Return the [X, Y] coordinate for the center point of the cell that contains the specified text.  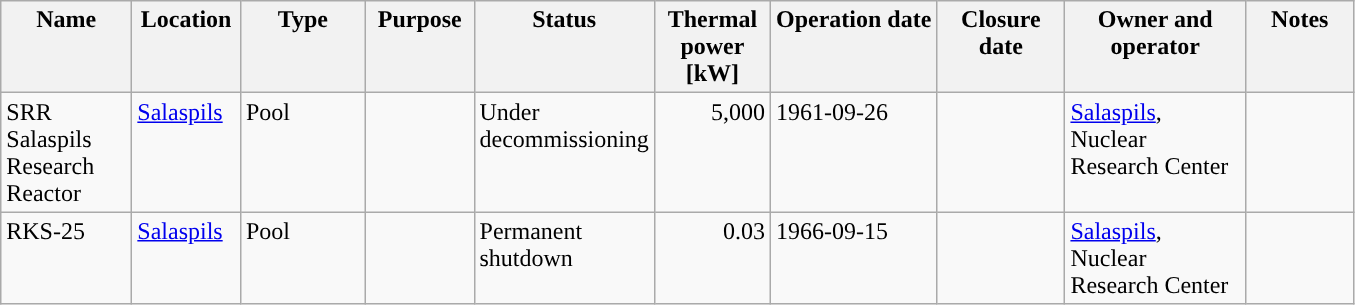
5,000 [712, 152]
Closure date [1001, 47]
Type [302, 47]
1961-09-26 [853, 152]
Thermal power [kW] [712, 47]
SRR Salaspils Research Reactor [66, 152]
Owner and operator [1156, 47]
Status [564, 47]
0.03 [712, 258]
Operation date [853, 47]
Permanent shutdown [564, 258]
1966-09-15 [853, 258]
RKS-25 [66, 258]
Name [66, 47]
Location [186, 47]
Under decommissioning [564, 152]
Notes [1300, 47]
Purpose [420, 47]
